Capture the cell that displays the provided text and extract its (x, y) central coordinate. 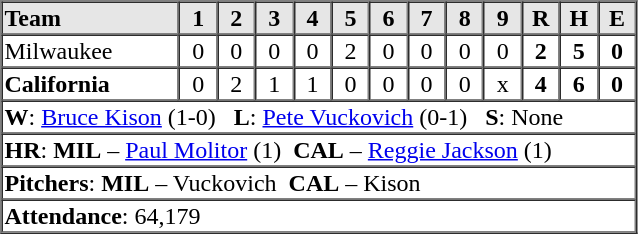
x (503, 84)
R (541, 18)
California (91, 84)
Team (91, 18)
HR: MIL – Paul Molitor (1) CAL – Reggie Jackson (1) (319, 150)
7 (427, 18)
8 (465, 18)
H (579, 18)
Milwaukee (91, 50)
Pitchers: MIL – Vuckovich CAL – Kison (319, 182)
E (617, 18)
3 (274, 18)
Attendance: 64,179 (319, 216)
W: Bruce Kison (1-0) L: Pete Vuckovich (0-1) S: None (319, 116)
9 (503, 18)
